Scan for the cell matching the given text and deliver its [x, y] coordinate at center. 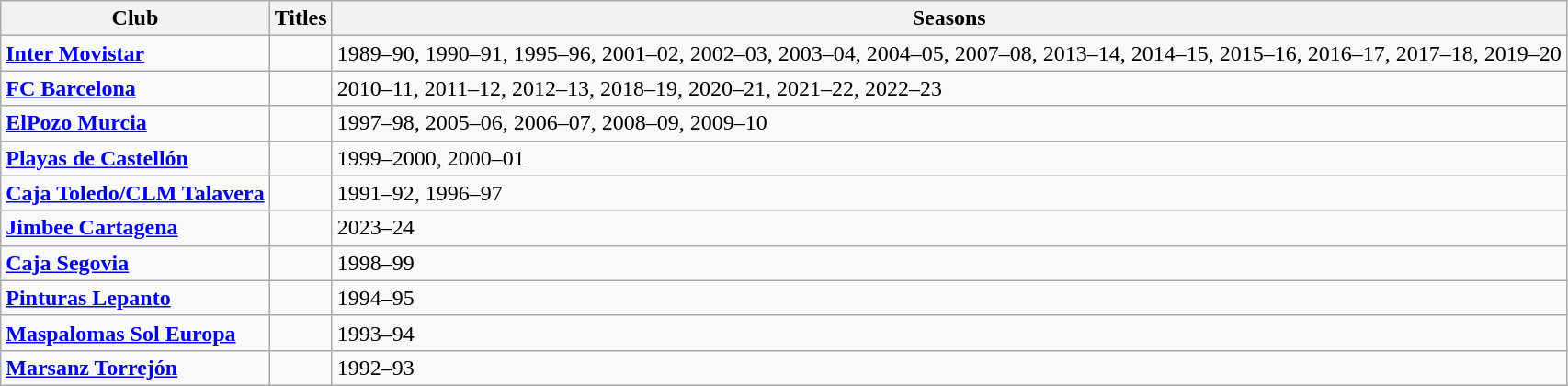
Pinturas Lepanto [135, 298]
ElPozo Murcia [135, 123]
1993–94 [949, 333]
1999–2000, 2000–01 [949, 158]
Jimbee Cartagena [135, 228]
Club [135, 18]
1997–98, 2005–06, 2006–07, 2008–09, 2009–10 [949, 123]
1998–99 [949, 263]
Caja Toledo/CLM Talavera [135, 193]
FC Barcelona [135, 88]
1992–93 [949, 368]
1991–92, 1996–97 [949, 193]
Marsanz Torrejón [135, 368]
Seasons [949, 18]
Maspalomas Sol Europa [135, 333]
2023–24 [949, 228]
Titles [301, 18]
Playas de Castellón [135, 158]
1994–95 [949, 298]
2010–11, 2011–12, 2012–13, 2018–19, 2020–21, 2021–22, 2022–23 [949, 88]
Inter Movistar [135, 53]
Caja Segovia [135, 263]
1989–90, 1990–91, 1995–96, 2001–02, 2002–03, 2003–04, 2004–05, 2007–08, 2013–14, 2014–15, 2015–16, 2016–17, 2017–18, 2019–20 [949, 53]
